Detect which cell encompasses the target text, then output its (x, y) center coordinate. 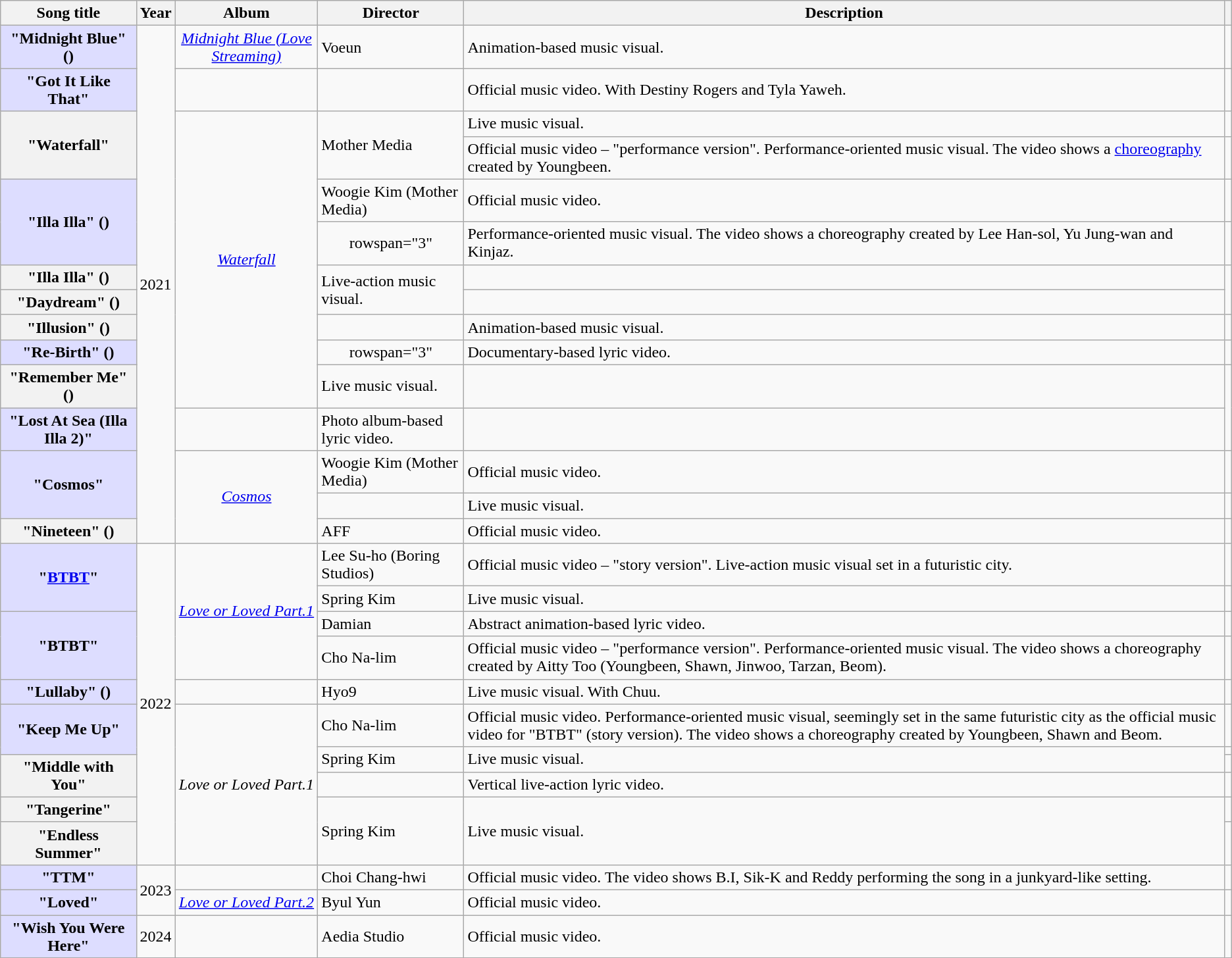
"Got It Like That" (68, 89)
Documentary-based lyric video. (844, 352)
Official music video. With Destiny Rogers and Tyla Yaweh. (844, 89)
2024 (155, 936)
"Lost At Sea (Illa Illa 2)" (68, 429)
Lee Su-ho (Boring Studios) (391, 565)
"Wish You Were Here" (68, 936)
Byul Yun (391, 902)
Photo album-based lyric video. (391, 429)
"Waterfall" (68, 145)
"Endless Summer" (68, 844)
Choi Chang-hwi (391, 877)
"Nineteen" () (68, 531)
Director (391, 13)
Aedia Studio (391, 936)
Live-action music visual. (391, 290)
"Middle with You" (68, 775)
"Remember Me" () (68, 386)
"Loved" (68, 902)
Mother Media (391, 145)
Hyo9 (391, 692)
2022 (155, 704)
Song title (68, 13)
Official music video – "story version". Live-action music visual set in a futuristic city. (844, 565)
"Keep Me Up" (68, 729)
"Tangerine" (68, 809)
"Midnight Blue" () (68, 47)
Waterfall (246, 259)
"Cosmos" (68, 484)
Performance-oriented music visual. The video shows a choreography created by Lee Han-sol, Yu Jung-wan and Kinjaz. (844, 243)
Album (246, 13)
Description (844, 13)
Voeun (391, 47)
"Lullaby" () (68, 692)
Official music video. The video shows B.I, Sik-K and Reddy performing the song in a junkyard-like setting. (844, 877)
Live music visual. With Chuu. (844, 692)
Year (155, 13)
Official music video – "performance version". Performance-oriented music visual. The video shows a choreography created by Youngbeen. (844, 158)
2021 (155, 284)
Love or Loved Part.2 (246, 902)
"Re-Birth" () (68, 352)
Cosmos (246, 497)
Midnight Blue (Love Streaming) (246, 47)
"Illusion" () (68, 327)
Abstract animation-based lyric video. (844, 624)
Vertical live-action lyric video. (844, 784)
AFF (391, 531)
2023 (155, 890)
"Daydream" () (68, 302)
Damian (391, 624)
"TTM" (68, 877)
